Capture the cell that displays the provided text and extract its (X, Y) central coordinate. 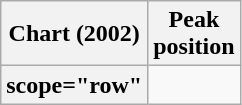
Chart (2002) (74, 34)
scope="row" (74, 85)
Peakposition (194, 34)
